Identify which cell holds the provided text, then report its (X, Y) central coordinate. 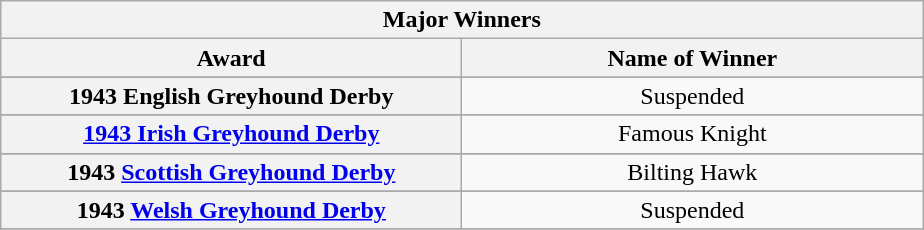
1943 English Greyhound Derby (232, 96)
Name of Winner (692, 58)
1943 Welsh Greyhound Derby (232, 210)
Award (232, 58)
1943 Scottish Greyhound Derby (232, 172)
Famous Knight (692, 134)
1943 Irish Greyhound Derby (232, 134)
Major Winners (462, 20)
Bilting Hawk (692, 172)
